Return (x, y) of the center of cell containing provided text 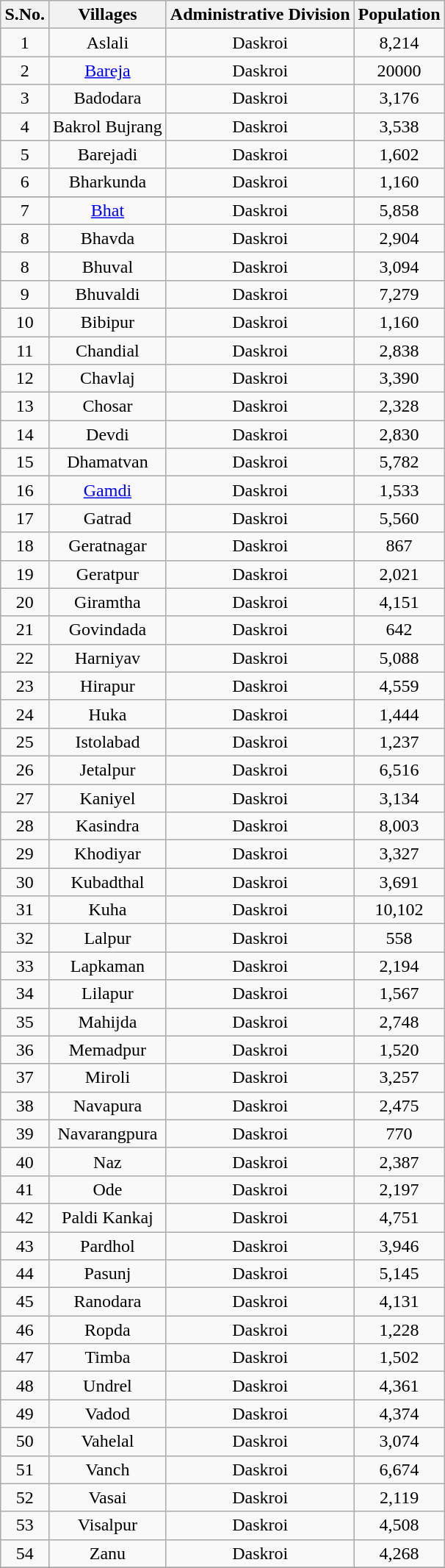
42 (25, 1217)
2,748 (399, 1022)
Ropda (108, 1330)
Memadpur (108, 1050)
21 (25, 630)
1,444 (399, 714)
53 (25, 1525)
Govindada (108, 630)
4,151 (399, 602)
4,374 (399, 1414)
35 (25, 1022)
3,538 (399, 126)
Jetalpur (108, 770)
2,838 (399, 351)
1,520 (399, 1050)
867 (399, 546)
7,279 (399, 294)
2,328 (399, 407)
558 (399, 938)
22 (25, 658)
41 (25, 1189)
3,390 (399, 379)
Chavlaj (108, 379)
2,119 (399, 1497)
32 (25, 938)
2,830 (399, 434)
2 (25, 71)
Hirapur (108, 686)
Istolabad (108, 742)
4 (25, 126)
54 (25, 1553)
2,197 (399, 1189)
5,858 (399, 210)
Kaniyel (108, 798)
8,003 (399, 826)
Pasunj (108, 1274)
23 (25, 686)
38 (25, 1106)
4,361 (399, 1386)
Bhat (108, 210)
4,751 (399, 1217)
Geratnagar (108, 546)
1,533 (399, 490)
Undrel (108, 1386)
Gatrad (108, 518)
36 (25, 1050)
44 (25, 1274)
3,134 (399, 798)
43 (25, 1246)
Bakrol Bujrang (108, 126)
Bhuval (108, 266)
Vahelal (108, 1442)
34 (25, 994)
Ranodara (108, 1302)
50 (25, 1442)
Vadod (108, 1414)
39 (25, 1134)
Badodara (108, 99)
9 (25, 294)
Pardhol (108, 1246)
Bharkunda (108, 182)
28 (25, 826)
6 (25, 182)
3,094 (399, 266)
Navapura (108, 1106)
6,516 (399, 770)
Gamdi (108, 490)
26 (25, 770)
45 (25, 1302)
5 (25, 154)
1,237 (399, 742)
Chandial (108, 351)
11 (25, 351)
2,387 (399, 1161)
S.No. (25, 15)
7 (25, 210)
6,674 (399, 1469)
27 (25, 798)
12 (25, 379)
1,228 (399, 1330)
Aslali (108, 43)
14 (25, 434)
Giramtha (108, 602)
Bibipur (108, 322)
2,021 (399, 574)
33 (25, 966)
4,268 (399, 1553)
Lilapur (108, 994)
Population (399, 15)
5,560 (399, 518)
Visalpur (108, 1525)
1,502 (399, 1358)
40 (25, 1161)
Khodiyar (108, 854)
30 (25, 882)
15 (25, 462)
Huka (108, 714)
16 (25, 490)
3 (25, 99)
47 (25, 1358)
Lapkaman (108, 966)
31 (25, 910)
25 (25, 742)
5,145 (399, 1274)
Paldi Kankaj (108, 1217)
Timba (108, 1358)
3,327 (399, 854)
10 (25, 322)
3,074 (399, 1442)
Vanch (108, 1469)
Chosar (108, 407)
29 (25, 854)
2,475 (399, 1106)
8,214 (399, 43)
3,176 (399, 99)
4,508 (399, 1525)
Dhamatvan (108, 462)
5,088 (399, 658)
13 (25, 407)
17 (25, 518)
20 (25, 602)
2,194 (399, 966)
Ode (108, 1189)
20000 (399, 71)
4,131 (399, 1302)
Mahijda (108, 1022)
18 (25, 546)
3,691 (399, 882)
Naz (108, 1161)
Devdi (108, 434)
Kuha (108, 910)
1,602 (399, 154)
1 (25, 43)
10,102 (399, 910)
48 (25, 1386)
1,567 (399, 994)
49 (25, 1414)
2,904 (399, 238)
Harniyav (108, 658)
51 (25, 1469)
46 (25, 1330)
Villages (108, 15)
37 (25, 1078)
642 (399, 630)
Navarangpura (108, 1134)
Bhavda (108, 238)
Geratpur (108, 574)
Barejadi (108, 154)
52 (25, 1497)
24 (25, 714)
Kubadthal (108, 882)
5,782 (399, 462)
Lalpur (108, 938)
3,257 (399, 1078)
770 (399, 1134)
Vasai (108, 1497)
3,946 (399, 1246)
Miroli (108, 1078)
Administrative Division (260, 15)
Kasindra (108, 826)
19 (25, 574)
Zanu (108, 1553)
Bhuvaldi (108, 294)
Bareja (108, 71)
4,559 (399, 686)
